Return the (x, y) coordinate for the center point of the cell that contains the specified text.  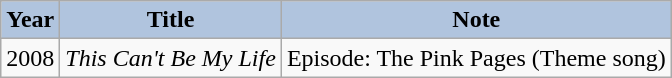
2008 (30, 58)
Title (171, 20)
Episode: The Pink Pages (Theme song) (476, 58)
Note (476, 20)
Year (30, 20)
This Can't Be My Life (171, 58)
